Pinpoint the cell where the given text exists, returning its (X, Y) midpoint coordinate. 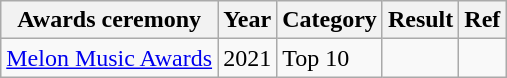
Result (420, 20)
Top 10 (330, 58)
Category (330, 20)
Year (248, 20)
2021 (248, 58)
Melon Music Awards (110, 58)
Ref (482, 20)
Awards ceremony (110, 20)
